Provide the [X, Y] coordinate of the cell's center where the given text is located.  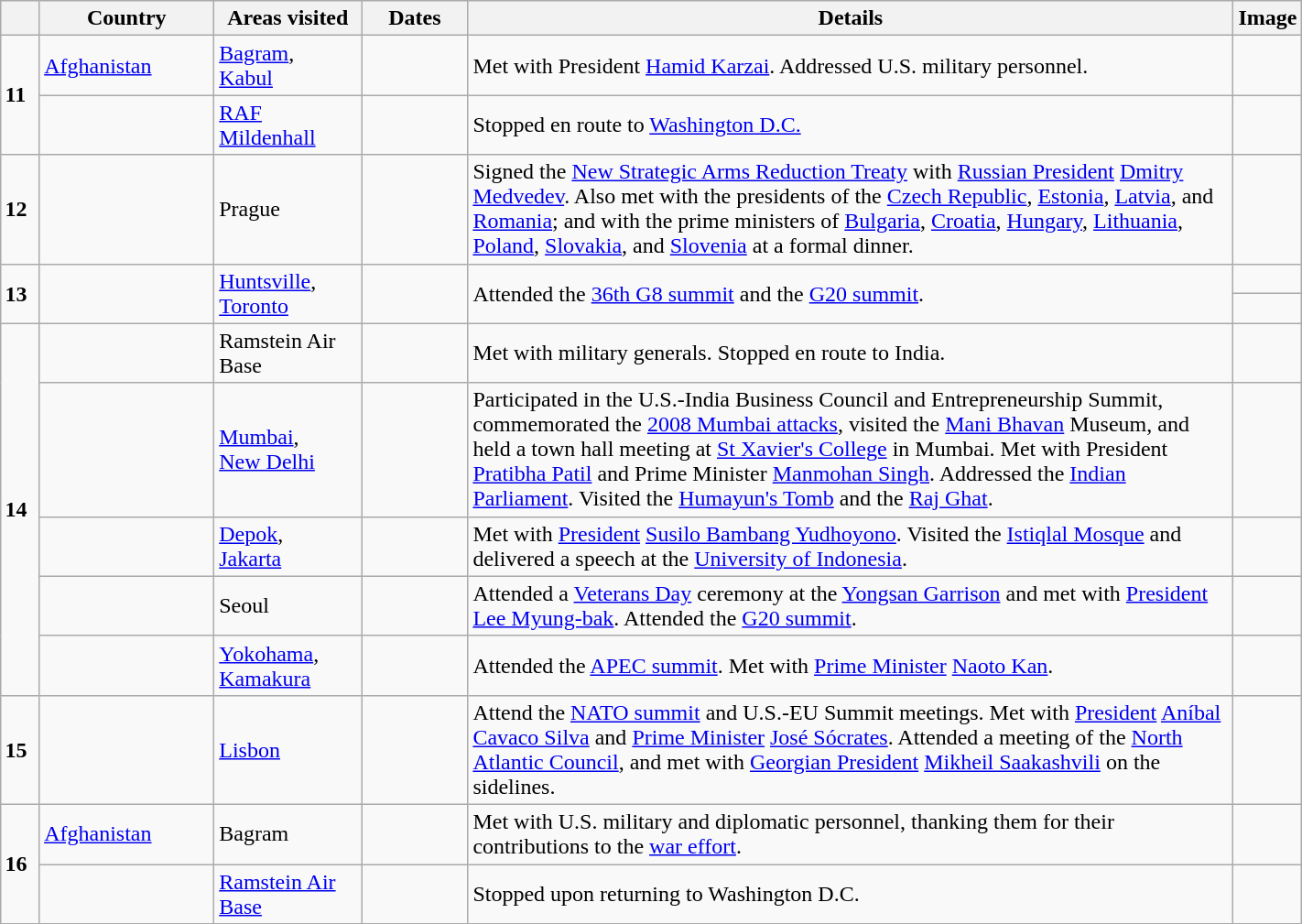
Met with President Hamid Karzai. Addressed U.S. military personnel. [851, 66]
Depok,Jakarta [288, 546]
Met with U.S. military and diplomatic personnel, thanking them for their contributions to the war effort. [851, 833]
11 [20, 95]
Dates [415, 18]
Mumbai,New Delhi [288, 450]
14 [20, 509]
Yokohama, Kamakura [288, 665]
Lisbon [288, 749]
Details [851, 18]
Stopped en route to Washington D.C. [851, 125]
Areas visited [288, 18]
Image [1267, 18]
Seoul [288, 606]
Attended a Veterans Day ceremony at the Yongsan Garrison and met with President Lee Myung-bak. Attended the G20 summit. [851, 606]
Huntsville,Toronto [288, 293]
Met with military generals. Stopped en route to India. [851, 353]
Bagram [288, 833]
Attended the APEC summit. Met with Prime Minister Naoto Kan. [851, 665]
15 [20, 749]
Prague [288, 209]
Country [126, 18]
Attended the 36th G8 summit and the G20 summit. [851, 293]
Stopped upon returning to Washington D.C. [851, 894]
Bagram,Kabul [288, 66]
RAF Mildenhall [288, 125]
Met with President Susilo Bambang Yudhoyono. Visited the Istiqlal Mosque and delivered a speech at the University of Indonesia. [851, 546]
13 [20, 293]
16 [20, 864]
12 [20, 209]
